Search for the cell housing the specified text and yield its [X, Y] center coordinate. 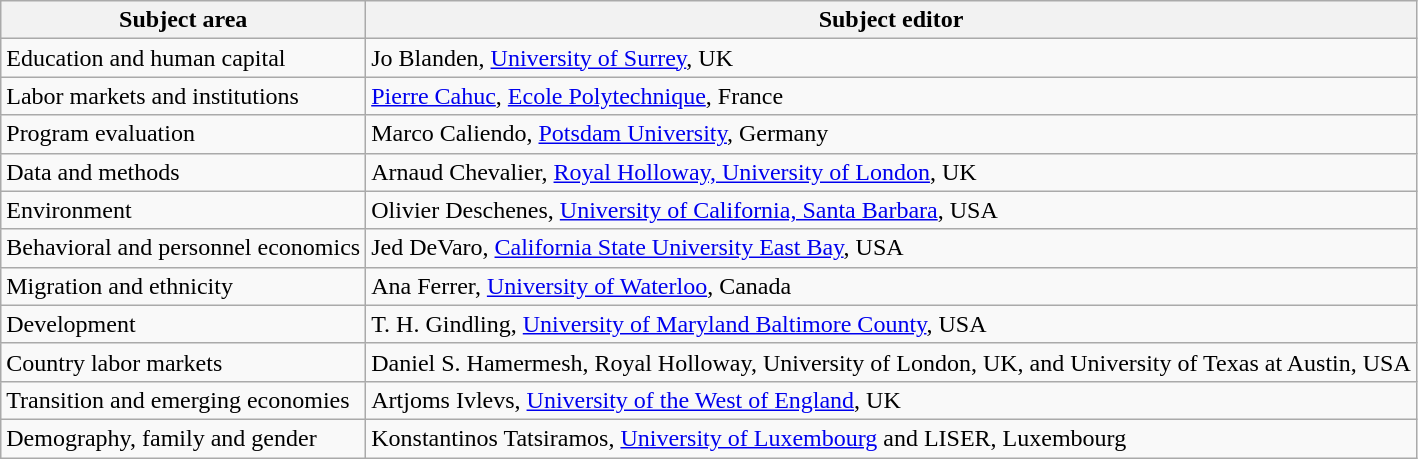
Konstantinos Tatsiramos, University of Luxembourg and LISER, Luxembourg [892, 438]
Development [184, 324]
Subject editor [892, 20]
Behavioral and personnel economics [184, 248]
Marco Caliendo, Potsdam University, Germany [892, 134]
Data and methods [184, 172]
Jed DeVaro, California State University East Bay, USA [892, 248]
Transition and emerging economies [184, 400]
Demography, family and gender [184, 438]
Pierre Cahuc, Ecole Polytechnique, France [892, 96]
Country labor markets [184, 362]
Education and human capital [184, 58]
Daniel S. Hamermesh, Royal Holloway, University of London, UK, and University of Texas at Austin, USA [892, 362]
Migration and ethnicity [184, 286]
Subject area [184, 20]
Program evaluation [184, 134]
Jo Blanden, University of Surrey, UK [892, 58]
T. H. Gindling, University of Maryland Baltimore County, USA [892, 324]
Arnaud Chevalier, Royal Holloway, University of London, UK [892, 172]
Labor markets and institutions [184, 96]
Environment [184, 210]
Ana Ferrer, University of Waterloo, Canada [892, 286]
Artjoms Ivlevs, University of the West of England, UK [892, 400]
Olivier Deschenes, University of California, Santa Barbara, USA [892, 210]
